Return (x, y) of the center of cell containing provided text 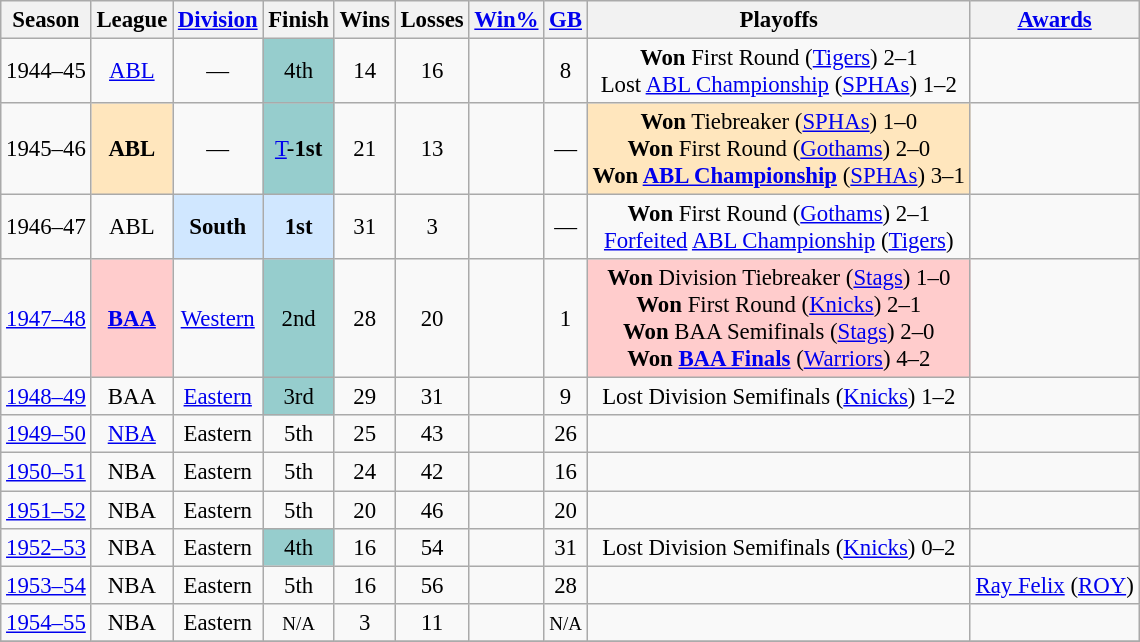
Lost Division Semifinals (Knicks) 1–2 (778, 397)
29 (364, 397)
Wins (364, 20)
Ray Felix (ROY) (1054, 585)
Division (218, 20)
1946–47 (46, 228)
26 (566, 435)
54 (432, 547)
43 (432, 435)
Finish (298, 20)
21 (364, 149)
T-1st (298, 149)
Playoffs (778, 20)
Win% (506, 20)
Won First Round (Gothams) 2–1Forfeited ABL Championship (Tigers) (778, 228)
1952–53 (46, 547)
1944–45 (46, 72)
14 (364, 72)
Awards (1054, 20)
League (132, 20)
56 (432, 585)
46 (432, 510)
Season (46, 20)
South (218, 228)
Losses (432, 20)
9 (566, 397)
13 (432, 149)
1st (298, 228)
25 (364, 435)
1951–52 (46, 510)
3rd (298, 397)
Western (218, 318)
1947–48 (46, 318)
Won First Round (Tigers) 2–1Lost ABL Championship (SPHAs) 1–2 (778, 72)
Lost Division Semifinals (Knicks) 0–2 (778, 547)
8 (566, 72)
GB (566, 20)
Won Division Tiebreaker (Stags) 1–0Won First Round (Knicks) 2–1Won BAA Semifinals (Stags) 2–0Won BAA Finals (Warriors) 4–2 (778, 318)
24 (364, 472)
1954–55 (46, 622)
1945–46 (46, 149)
1948–49 (46, 397)
1953–54 (46, 585)
11 (432, 622)
2nd (298, 318)
1950–51 (46, 472)
1949–50 (46, 435)
1 (566, 318)
Won Tiebreaker (SPHAs) 1–0Won First Round (Gothams) 2–0Won ABL Championship (SPHAs) 3–1 (778, 149)
42 (432, 472)
